From the cell containing the given text, extract its center point as [X, Y] coordinate. 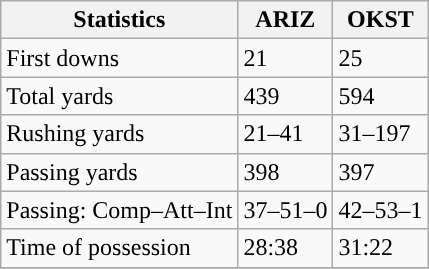
Rushing yards [120, 134]
37–51–0 [286, 210]
First downs [120, 58]
42–53–1 [380, 210]
28:38 [286, 248]
OKST [380, 20]
439 [286, 96]
397 [380, 172]
Time of possession [120, 248]
ARIZ [286, 20]
594 [380, 96]
31–197 [380, 134]
25 [380, 58]
Passing yards [120, 172]
Passing: Comp–Att–Int [120, 210]
Total yards [120, 96]
31:22 [380, 248]
398 [286, 172]
21–41 [286, 134]
Statistics [120, 20]
21 [286, 58]
